Pinpoint the cell where the given text exists, returning its (X, Y) midpoint coordinate. 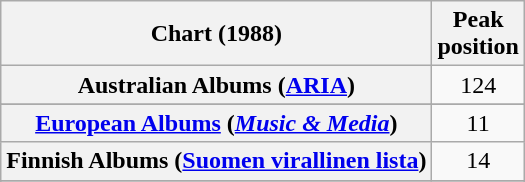
European Albums (Music & Media) (216, 123)
Peakposition (478, 34)
Finnish Albums (Suomen virallinen lista) (216, 161)
Chart (1988) (216, 34)
124 (478, 85)
14 (478, 161)
Australian Albums (ARIA) (216, 85)
11 (478, 123)
